Identify which cell holds the provided text, then report its (x, y) central coordinate. 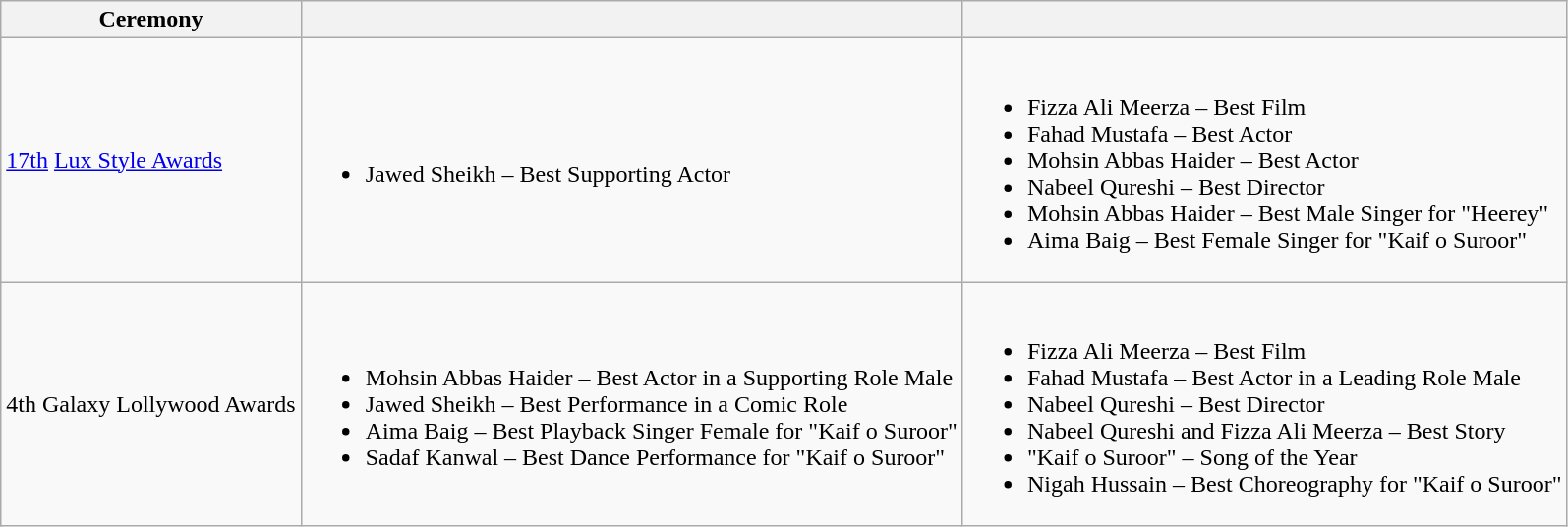
Jawed Sheikh – Best Supporting Actor (631, 160)
4th Galaxy Lollywood Awards (151, 404)
17th Lux Style Awards (151, 160)
Ceremony (151, 20)
